Find where the given text appears and provide that cell's center as (X, Y) coordinate. 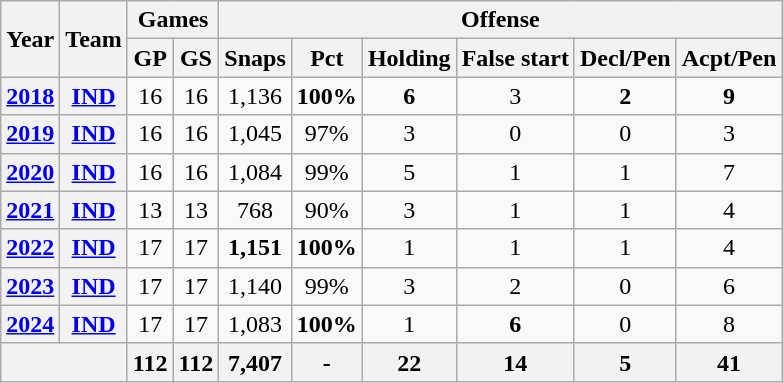
2024 (30, 324)
Decl/Pen (625, 58)
1,045 (255, 134)
Year (30, 39)
1,084 (255, 172)
Offense (500, 20)
Team (94, 39)
False start (515, 58)
2018 (30, 96)
7,407 (255, 362)
1,151 (255, 248)
Holding (409, 58)
GS (196, 58)
Snaps (255, 58)
90% (326, 210)
2023 (30, 286)
1,136 (255, 96)
Acpt/Pen (729, 58)
Pct (326, 58)
7 (729, 172)
GP (150, 58)
Games (173, 20)
2022 (30, 248)
97% (326, 134)
9 (729, 96)
2021 (30, 210)
768 (255, 210)
2020 (30, 172)
41 (729, 362)
14 (515, 362)
1,083 (255, 324)
- (326, 362)
2019 (30, 134)
22 (409, 362)
8 (729, 324)
1,140 (255, 286)
